Provide the [x, y] coordinate of the cell's center where the given text is located.  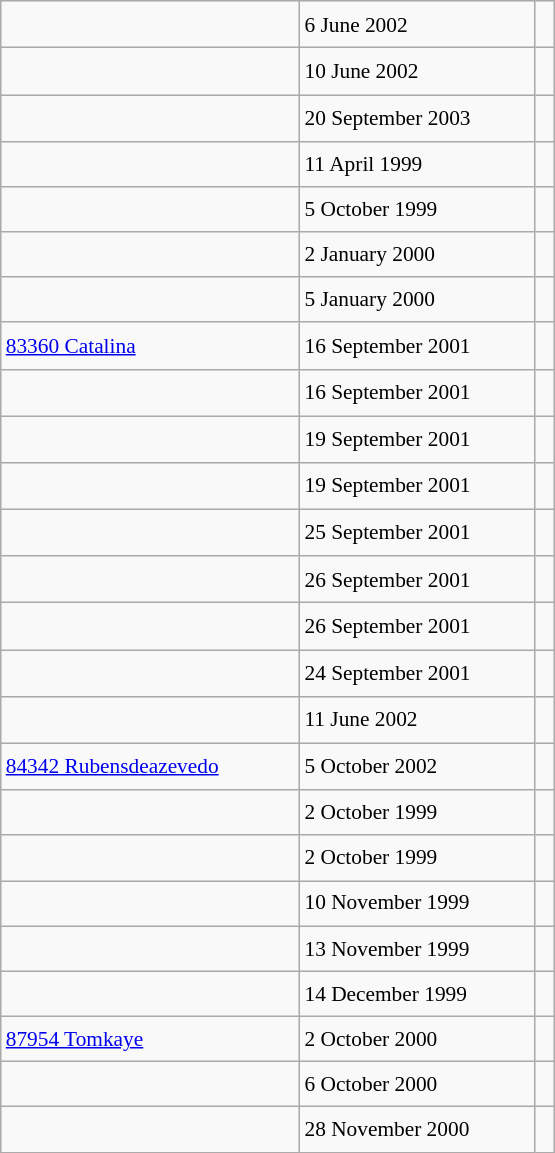
14 December 1999 [417, 994]
83360 Catalina [150, 346]
84342 Rubensdeazevedo [150, 766]
2 January 2000 [417, 254]
5 October 2002 [417, 766]
6 October 2000 [417, 1084]
11 April 1999 [417, 164]
87954 Tomkaye [150, 1038]
10 November 1999 [417, 902]
5 January 2000 [417, 300]
20 September 2003 [417, 118]
28 November 2000 [417, 1130]
13 November 1999 [417, 948]
25 September 2001 [417, 532]
10 June 2002 [417, 72]
11 June 2002 [417, 720]
2 October 2000 [417, 1038]
5 October 1999 [417, 210]
6 June 2002 [417, 24]
24 September 2001 [417, 674]
